Return the [X, Y] coordinate for the center point of the cell that contains the specified text.  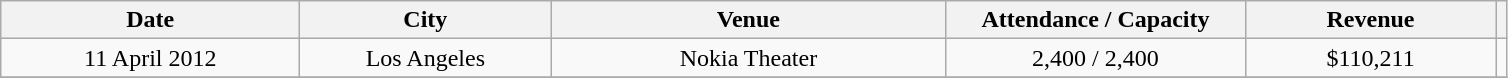
$110,211 [1370, 58]
Venue [748, 20]
2,400 / 2,400 [1096, 58]
Revenue [1370, 20]
Nokia Theater [748, 58]
City [426, 20]
Los Angeles [426, 58]
Date [150, 20]
Attendance / Capacity [1096, 20]
11 April 2012 [150, 58]
